Pinpoint the cell where the given text exists, returning its [x, y] midpoint coordinate. 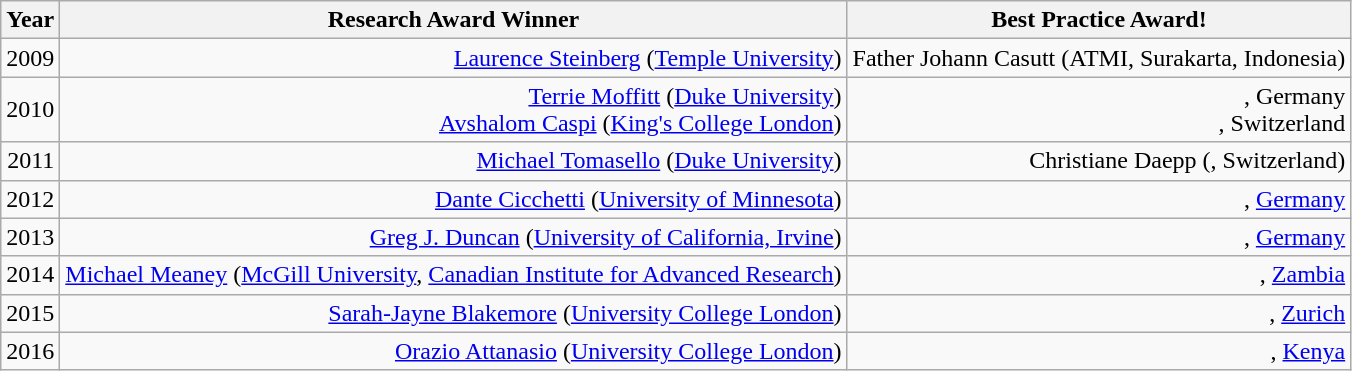
, Zambia [1099, 275]
2012 [30, 199]
2013 [30, 237]
Terrie Moffitt (Duke University)Avshalom Caspi (King's College London) [454, 110]
, Germany, Switzerland [1099, 110]
2011 [30, 161]
Research Award Winner [454, 20]
, Kenya [1099, 351]
Best Practice Award! [1099, 20]
Sarah-Jayne Blakemore (University College London) [454, 313]
Orazio Attanasio (University College London) [454, 351]
Christiane Daepp (, Switzerland) [1099, 161]
2014 [30, 275]
Greg J. Duncan (University of California, Irvine) [454, 237]
Michael Tomasello (Duke University) [454, 161]
, Zurich [1099, 313]
Father Johann Casutt (ATMI, Surakarta, Indonesia) [1099, 58]
Year [30, 20]
2015 [30, 313]
Laurence Steinberg (Temple University) [454, 58]
2010 [30, 110]
Michael Meaney (McGill University, Canadian Institute for Advanced Research) [454, 275]
2016 [30, 351]
2009 [30, 58]
Dante Cicchetti (University of Minnesota) [454, 199]
